Extract the [X, Y] coordinate from the center of the cell holding the provided text.  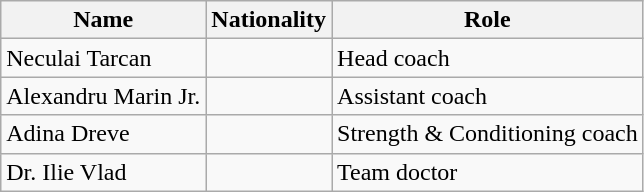
Assistant coach [488, 96]
Neculai Tarcan [104, 58]
Strength & Conditioning coach [488, 134]
Nationality [269, 20]
Name [104, 20]
Role [488, 20]
Head coach [488, 58]
Team doctor [488, 172]
Dr. Ilie Vlad [104, 172]
Alexandru Marin Jr. [104, 96]
Adina Dreve [104, 134]
